Provide the (X, Y) coordinate of the cell's center where the given text is located.  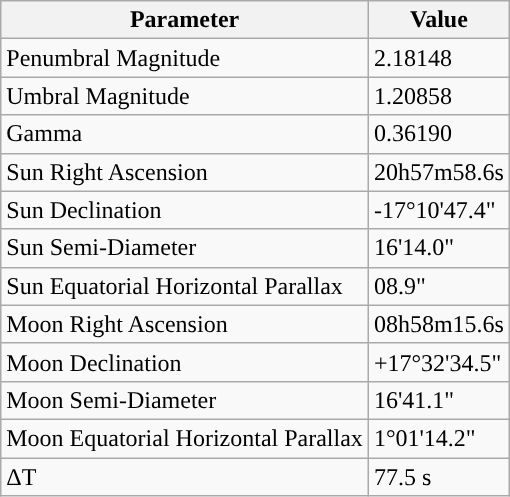
16'41.1" (438, 400)
Moon Semi-Diameter (185, 400)
16'14.0" (438, 248)
Moon Right Ascension (185, 324)
0.36190 (438, 134)
Sun Right Ascension (185, 172)
1.20858 (438, 96)
Sun Semi-Diameter (185, 248)
08.9" (438, 286)
1°01'14.2" (438, 438)
Value (438, 20)
+17°32'34.5" (438, 362)
Parameter (185, 20)
20h57m58.6s (438, 172)
Moon Declination (185, 362)
Gamma (185, 134)
Umbral Magnitude (185, 96)
77.5 s (438, 477)
2.18148 (438, 58)
-17°10'47.4" (438, 210)
08h58m15.6s (438, 324)
Sun Equatorial Horizontal Parallax (185, 286)
Penumbral Magnitude (185, 58)
Moon Equatorial Horizontal Parallax (185, 438)
Sun Declination (185, 210)
ΔT (185, 477)
